Find where the given text appears and provide that cell's center as [X, Y] coordinate. 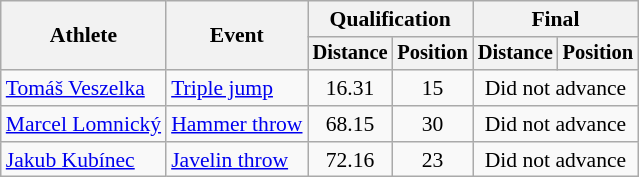
30 [432, 124]
Marcel Lomnický [84, 124]
Athlete [84, 36]
68.15 [350, 124]
Final [556, 19]
Hammer throw [236, 124]
Qualification [390, 19]
16.31 [350, 88]
Tomáš Veszelka [84, 88]
Event [236, 36]
15 [432, 88]
Triple jump [236, 88]
